Scan for the cell matching the given text and deliver its [X, Y] coordinate at center. 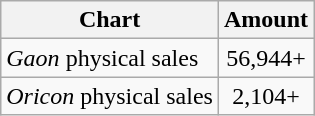
2,104+ [266, 96]
56,944+ [266, 58]
Chart [110, 20]
Oricon physical sales [110, 96]
Amount [266, 20]
Gaon physical sales [110, 58]
